Provide the [X, Y] coordinate of the cell's center where the given text is located.  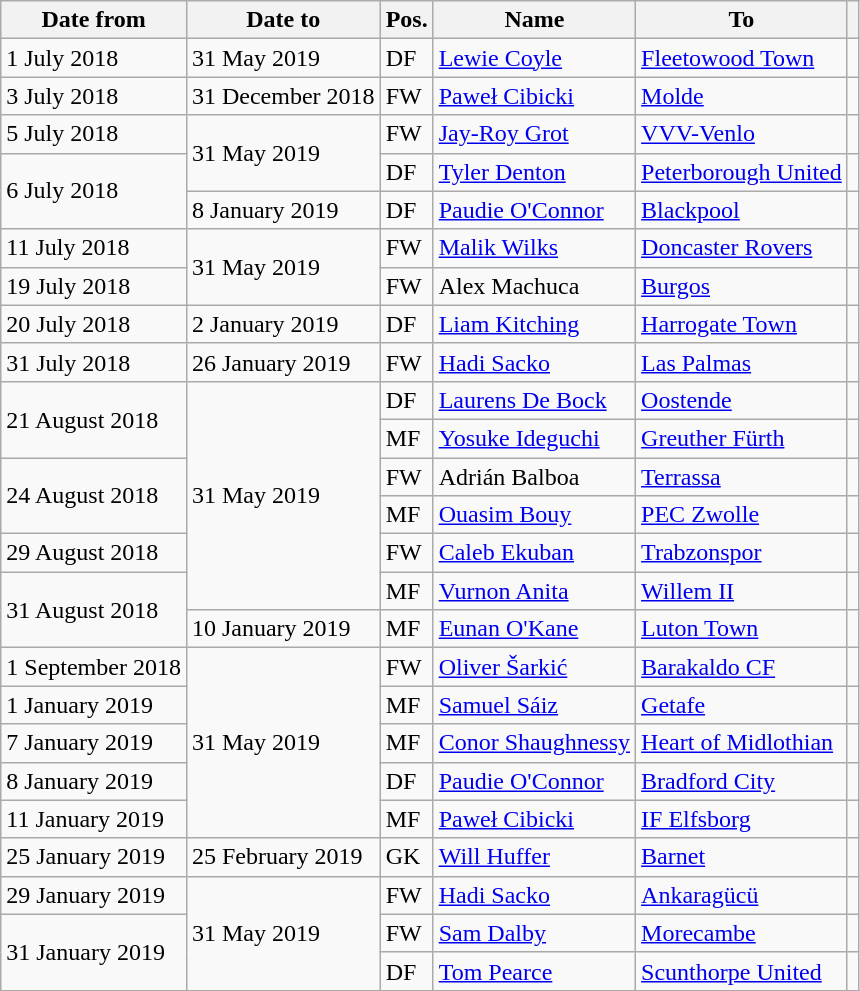
Peterborough United [742, 172]
19 July 2018 [94, 286]
24 August 2018 [94, 496]
25 January 2019 [94, 857]
Ouasim Bouy [534, 515]
25 February 2019 [283, 857]
Date from [94, 20]
Sam Dalby [534, 933]
Vurnon Anita [534, 591]
PEC Zwolle [742, 515]
Molde [742, 96]
Blackpool [742, 210]
Name [534, 20]
Malik Wilks [534, 248]
Tom Pearce [534, 971]
Eunan O'Kane [534, 629]
Samuel Sáiz [534, 705]
31 August 2018 [94, 610]
Pos. [406, 20]
21 August 2018 [94, 419]
Oostende [742, 400]
Barnet [742, 857]
Yosuke Ideguchi [534, 438]
Alex Machuca [534, 286]
Caleb Ekuban [534, 553]
6 July 2018 [94, 191]
Trabzonspor [742, 553]
Doncaster Rovers [742, 248]
Heart of Midlothian [742, 743]
Willem II [742, 591]
Ankaragücü [742, 895]
Will Huffer [534, 857]
1 July 2018 [94, 58]
Laurens De Bock [534, 400]
Morecambe [742, 933]
To [742, 20]
3 July 2018 [94, 96]
26 January 2019 [283, 362]
IF Elfsborg [742, 819]
Date to [283, 20]
31 January 2019 [94, 952]
Burgos [742, 286]
Adrián Balboa [534, 477]
Getafe [742, 705]
7 January 2019 [94, 743]
Las Palmas [742, 362]
Scunthorpe United [742, 971]
2 January 2019 [283, 324]
Oliver Šarkić [534, 667]
Greuther Fürth [742, 438]
Harrogate Town [742, 324]
11 July 2018 [94, 248]
Fleetowood Town [742, 58]
Conor Shaughnessy [534, 743]
Jay-Roy Grot [534, 134]
Barakaldo CF [742, 667]
1 January 2019 [94, 705]
11 January 2019 [94, 819]
Luton Town [742, 629]
29 August 2018 [94, 553]
29 January 2019 [94, 895]
Terrassa [742, 477]
Bradford City [742, 781]
Liam Kitching [534, 324]
31 July 2018 [94, 362]
GK [406, 857]
20 July 2018 [94, 324]
10 January 2019 [283, 629]
31 December 2018 [283, 96]
VVV-Venlo [742, 134]
Lewie Coyle [534, 58]
1 September 2018 [94, 667]
Tyler Denton [534, 172]
5 July 2018 [94, 134]
